Determine the [X, Y] coordinate at the center of the cell enclosing the given text.  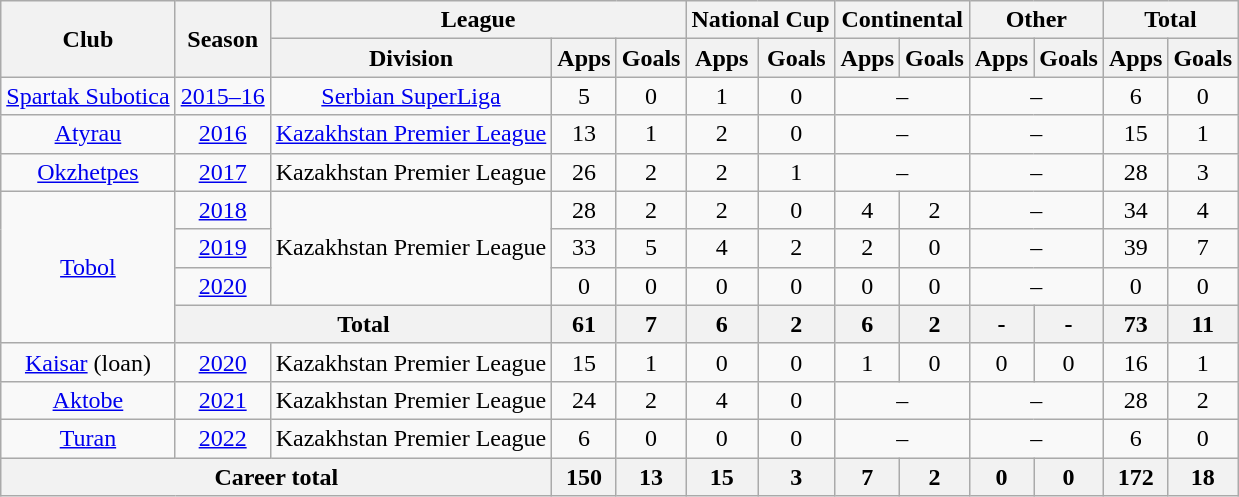
2022 [222, 438]
2016 [222, 134]
Kaisar (loan) [88, 362]
26 [584, 172]
Aktobe [88, 400]
Atyrau [88, 134]
33 [584, 248]
2017 [222, 172]
Okzhetpes [88, 172]
Club [88, 39]
Season [222, 39]
73 [1135, 324]
Other [1036, 20]
League [478, 20]
172 [1135, 477]
Spartak Subotica [88, 96]
2015–16 [222, 96]
2018 [222, 210]
Career total [276, 477]
Tobol [88, 267]
150 [584, 477]
Serbian SuperLiga [411, 96]
Turan [88, 438]
2019 [222, 248]
Continental [902, 20]
11 [1203, 324]
24 [584, 400]
34 [1135, 210]
2021 [222, 400]
National Cup [760, 20]
39 [1135, 248]
18 [1203, 477]
16 [1135, 362]
Division [411, 58]
61 [584, 324]
